Capture the cell that displays the provided text and extract its (x, y) central coordinate. 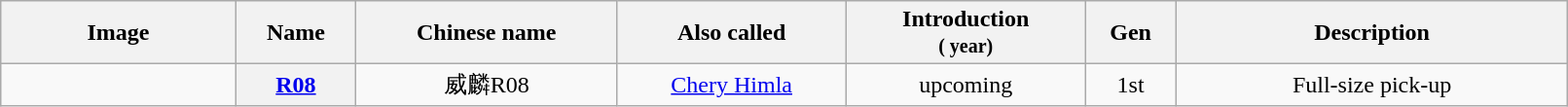
Image (119, 33)
R08 (296, 86)
upcoming (966, 86)
Gen (1131, 33)
Introduction( year) (966, 33)
Name (296, 33)
Chery Himla (732, 86)
Description (1372, 33)
Full-size pick-up (1372, 86)
Also called (732, 33)
威麟R08 (487, 86)
Chinese name (487, 33)
1st (1131, 86)
